Return (x, y) of the center of cell containing provided text 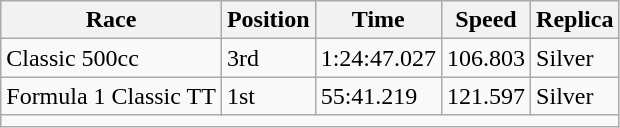
Classic 500cc (112, 58)
3rd (268, 58)
Formula 1 Classic TT (112, 96)
Time (378, 20)
1:24:47.027 (378, 58)
106.803 (486, 58)
1st (268, 96)
Race (112, 20)
55:41.219 (378, 96)
Replica (575, 20)
Speed (486, 20)
121.597 (486, 96)
Position (268, 20)
